Locate the cell with the specified text and output its [X, Y] center coordinate. 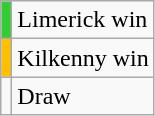
Limerick win [83, 20]
Draw [83, 96]
Kilkenny win [83, 58]
